Return [x, y] of the center of cell containing provided text 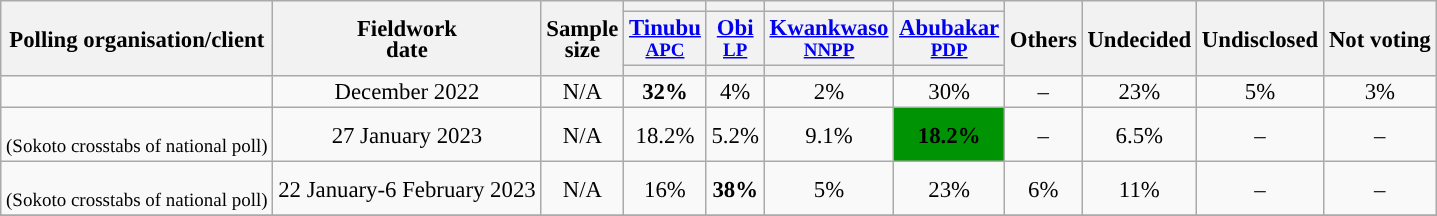
27 January 2023 [407, 135]
Others [1043, 38]
December 2022 [407, 92]
TinubuAPC [665, 39]
ObiLP [735, 39]
Fieldworkdate [407, 38]
22 January-6 February 2023 [407, 189]
30% [950, 92]
AbubakarPDP [950, 39]
9.1% [829, 135]
Polling organisation/client [137, 38]
11% [1139, 189]
Not voting [1380, 38]
3% [1380, 92]
Undisclosed [1260, 38]
5.2% [735, 135]
32% [665, 92]
6% [1043, 189]
16% [665, 189]
4% [735, 92]
38% [735, 189]
Undecided [1139, 38]
Samplesize [582, 38]
2% [829, 92]
KwankwasoNNPP [829, 39]
6.5% [1139, 135]
